Capture the cell that displays the provided text and extract its [x, y] central coordinate. 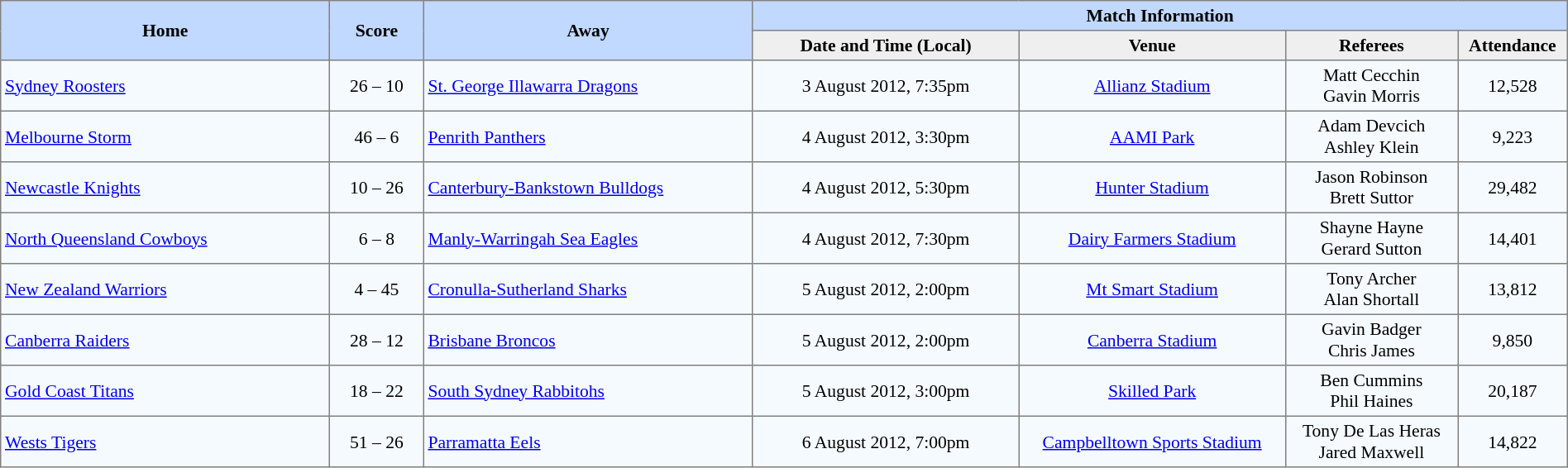
Adam Devcich Ashley Klein [1371, 136]
Parramatta Eels [588, 442]
Mt Smart Stadium [1152, 289]
28 – 12 [377, 340]
Tony De Las Heras Jared Maxwell [1371, 442]
Home [165, 31]
13,812 [1513, 289]
Campbelltown Sports Stadium [1152, 442]
20,187 [1513, 391]
Skilled Park [1152, 391]
Penrith Panthers [588, 136]
9,850 [1513, 340]
29,482 [1513, 188]
Manly-Warringah Sea Eagles [588, 238]
Allianz Stadium [1152, 86]
St. George Illawarra Dragons [588, 86]
Referees [1371, 45]
14,401 [1513, 238]
Cronulla-Sutherland Sharks [588, 289]
Shayne Hayne Gerard Sutton [1371, 238]
4 – 45 [377, 289]
Melbourne Storm [165, 136]
Canterbury-Bankstown Bulldogs [588, 188]
46 – 6 [377, 136]
Canberra Raiders [165, 340]
6 – 8 [377, 238]
Ben Cummins Phil Haines [1371, 391]
Matt Cecchin Gavin Morris [1371, 86]
Match Information [1159, 16]
Away [588, 31]
Score [377, 31]
5 August 2012, 3:00pm [886, 391]
Date and Time (Local) [886, 45]
Tony Archer Alan Shortall [1371, 289]
North Queensland Cowboys [165, 238]
New Zealand Warriors [165, 289]
12,528 [1513, 86]
4 August 2012, 5:30pm [886, 188]
9,223 [1513, 136]
Canberra Stadium [1152, 340]
Wests Tigers [165, 442]
Hunter Stadium [1152, 188]
6 August 2012, 7:00pm [886, 442]
AAMI Park [1152, 136]
3 August 2012, 7:35pm [886, 86]
10 – 26 [377, 188]
Newcastle Knights [165, 188]
Brisbane Broncos [588, 340]
Gavin Badger Chris James [1371, 340]
18 – 22 [377, 391]
Venue [1152, 45]
51 – 26 [377, 442]
Sydney Roosters [165, 86]
14,822 [1513, 442]
4 August 2012, 3:30pm [886, 136]
4 August 2012, 7:30pm [886, 238]
Gold Coast Titans [165, 391]
South Sydney Rabbitohs [588, 391]
Attendance [1513, 45]
26 – 10 [377, 86]
Dairy Farmers Stadium [1152, 238]
Jason Robinson Brett Suttor [1371, 188]
